Search for the cell housing the specified text and yield its [x, y] center coordinate. 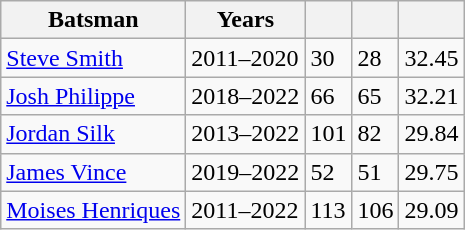
2011–2020 [246, 58]
2013–2022 [246, 134]
66 [328, 96]
106 [376, 210]
29.09 [432, 210]
32.21 [432, 96]
2018–2022 [246, 96]
Josh Philippe [94, 96]
82 [376, 134]
32.45 [432, 58]
65 [376, 96]
Steve Smith [94, 58]
28 [376, 58]
51 [376, 172]
Moises Henriques [94, 210]
Batsman [94, 20]
Jordan Silk [94, 134]
2019–2022 [246, 172]
2011–2022 [246, 210]
52 [328, 172]
101 [328, 134]
James Vince [94, 172]
29.84 [432, 134]
113 [328, 210]
Years [246, 20]
30 [328, 58]
29.75 [432, 172]
